From the cell containing the given text, extract its center point as (X, Y) coordinate. 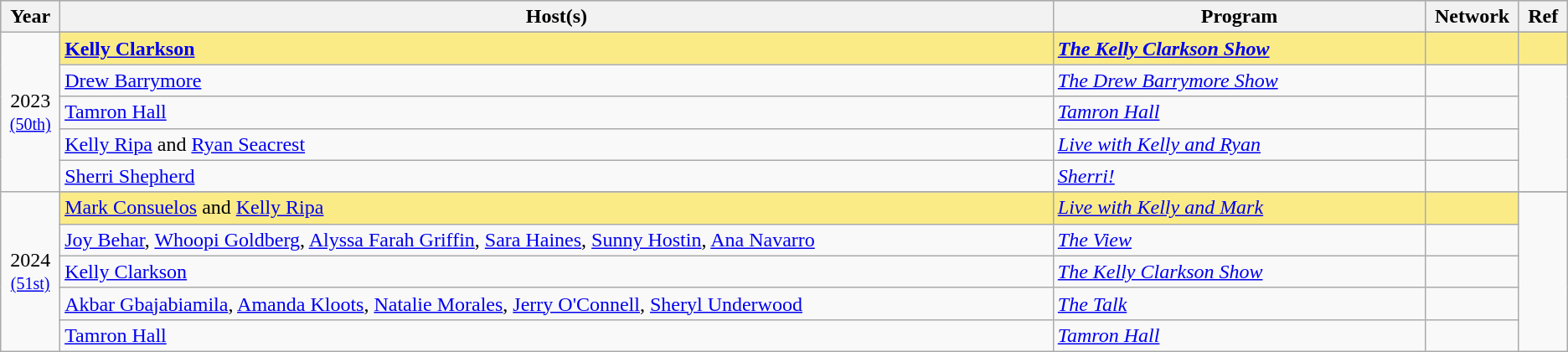
The Talk (1240, 303)
Live with Kelly and Mark (1240, 208)
The Drew Barrymore Show (1240, 80)
Drew Barrymore (557, 80)
2023 (50th) (30, 112)
Sherri! (1240, 176)
Kelly Ripa and Ryan Seacrest (557, 144)
Network (1473, 17)
Akbar Gbajabiamila, Amanda Kloots, Natalie Morales, Jerry O'Connell, Sheryl Underwood (557, 303)
Joy Behar, Whoopi Goldberg, Alyssa Farah Griffin, Sara Haines, Sunny Hostin, Ana Navarro (557, 240)
The View (1240, 240)
Mark Consuelos and Kelly Ripa (557, 208)
Year (30, 17)
Live with Kelly and Ryan (1240, 144)
Ref (1543, 17)
2024 (51st) (30, 272)
Sherri Shepherd (557, 176)
Program (1240, 17)
Host(s) (557, 17)
